Pinpoint the cell where the given text exists, returning its (X, Y) midpoint coordinate. 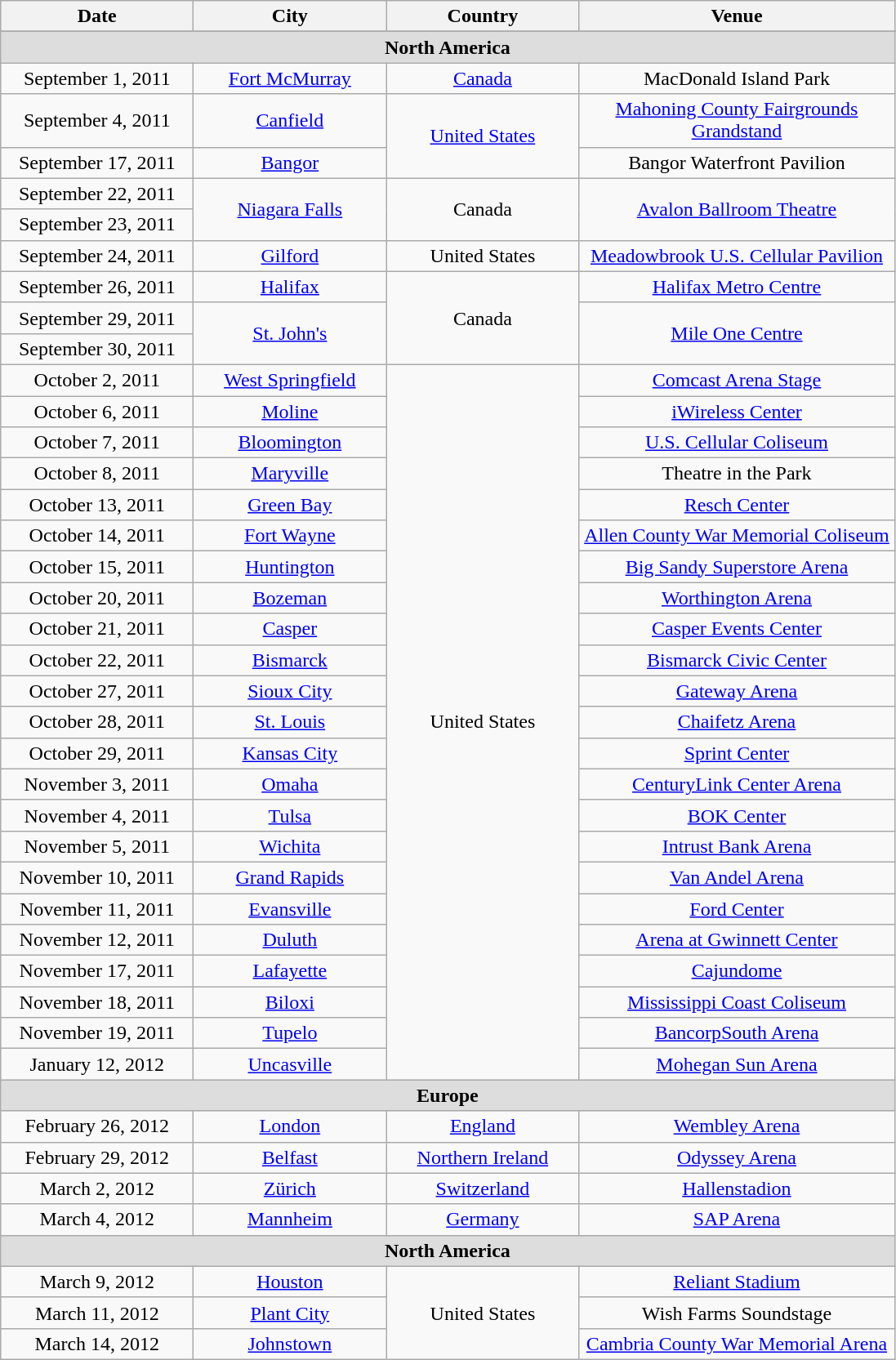
Bozeman (290, 598)
Wembley Arena (737, 1126)
Hallenstadion (737, 1188)
Canfield (290, 121)
Johnstown (290, 1344)
February 26, 2012 (97, 1126)
Evansville (290, 909)
Country (483, 16)
September 1, 2011 (97, 78)
Moline (290, 411)
Plant City (290, 1313)
BancorpSouth Arena (737, 1033)
Gateway Arena (737, 691)
CenturyLink Center Arena (737, 784)
Germany (483, 1220)
Cajundome (737, 971)
Reliant Stadium (737, 1282)
Lafayette (290, 971)
November 12, 2011 (97, 940)
Van Andel Arena (737, 877)
Ford Center (737, 909)
Zürich (290, 1188)
U.S. Cellular Coliseum (737, 443)
England (483, 1126)
Worthington Arena (737, 598)
Sioux City (290, 691)
September 29, 2011 (97, 318)
Odyssey Arena (737, 1157)
November 17, 2011 (97, 971)
November 5, 2011 (97, 846)
Meadowbrook U.S. Cellular Pavilion (737, 256)
Big Sandy Superstore Arena (737, 567)
Niagara Falls (290, 209)
October 29, 2011 (97, 753)
Venue (737, 16)
Bloomington (290, 443)
Belfast (290, 1157)
March 4, 2012 (97, 1220)
October 6, 2011 (97, 411)
Mile One Centre (737, 333)
iWireless Center (737, 411)
Date (97, 16)
September 30, 2011 (97, 349)
Chaifetz Arena (737, 722)
Resch Center (737, 505)
SAP Arena (737, 1220)
Mohegan Sun Arena (737, 1064)
Switzerland (483, 1188)
Bangor (290, 163)
Halifax (290, 287)
September 24, 2011 (97, 256)
Comcast Arena Stage (737, 380)
September 22, 2011 (97, 194)
November 3, 2011 (97, 784)
September 4, 2011 (97, 121)
Biloxi (290, 1002)
November 10, 2011 (97, 877)
St. John's (290, 333)
October 20, 2011 (97, 598)
Arena at Gwinnett Center (737, 940)
January 12, 2012 (97, 1064)
Tulsa (290, 815)
Fort McMurray (290, 78)
Green Bay (290, 505)
October 2, 2011 (97, 380)
October 21, 2011 (97, 629)
Mississippi Coast Coliseum (737, 1002)
October 7, 2011 (97, 443)
March 11, 2012 (97, 1313)
Grand Rapids (290, 877)
Theatre in the Park (737, 474)
City (290, 16)
March 9, 2012 (97, 1282)
Wichita (290, 846)
Gilford (290, 256)
October 8, 2011 (97, 474)
Bismarck (290, 660)
September 17, 2011 (97, 163)
BOK Center (737, 815)
Cambria County War Memorial Arena (737, 1344)
Uncasville (290, 1064)
Houston (290, 1282)
Maryville (290, 474)
Fort Wayne (290, 536)
St. Louis (290, 722)
Kansas City (290, 753)
Casper Events Center (737, 629)
November 4, 2011 (97, 815)
September 23, 2011 (97, 225)
Mahoning County Fairgrounds Grandstand (737, 121)
Omaha (290, 784)
November 19, 2011 (97, 1033)
Bangor Waterfront Pavilion (737, 163)
West Springfield (290, 380)
Wish Farms Soundstage (737, 1313)
Europe (448, 1095)
November 11, 2011 (97, 909)
October 14, 2011 (97, 536)
Mannheim (290, 1220)
Avalon Ballroom Theatre (737, 209)
October 28, 2011 (97, 722)
London (290, 1126)
October 22, 2011 (97, 660)
Bismarck Civic Center (737, 660)
Huntington (290, 567)
November 18, 2011 (97, 1002)
October 13, 2011 (97, 505)
September 26, 2011 (97, 287)
Duluth (290, 940)
Sprint Center (737, 753)
Intrust Bank Arena (737, 846)
Northern Ireland (483, 1157)
Halifax Metro Centre (737, 287)
October 27, 2011 (97, 691)
March 2, 2012 (97, 1188)
Casper (290, 629)
MacDonald Island Park (737, 78)
Tupelo (290, 1033)
February 29, 2012 (97, 1157)
March 14, 2012 (97, 1344)
October 15, 2011 (97, 567)
Allen County War Memorial Coliseum (737, 536)
